For the text-containing cell, return its midpoint in [x, y] coordinate format. 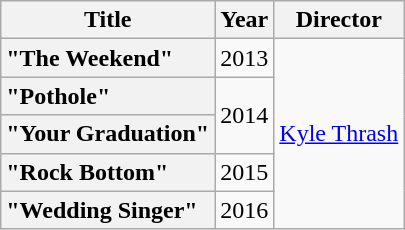
Title [108, 20]
"Pothole" [108, 96]
2013 [244, 58]
Kyle Thrash [339, 134]
2016 [244, 210]
Year [244, 20]
2015 [244, 172]
2014 [244, 115]
"Wedding Singer" [108, 210]
"Rock Bottom" [108, 172]
"The Weekend" [108, 58]
Director [339, 20]
"Your Graduation" [108, 134]
